Pinpoint the cell where the given text exists, returning its [X, Y] midpoint coordinate. 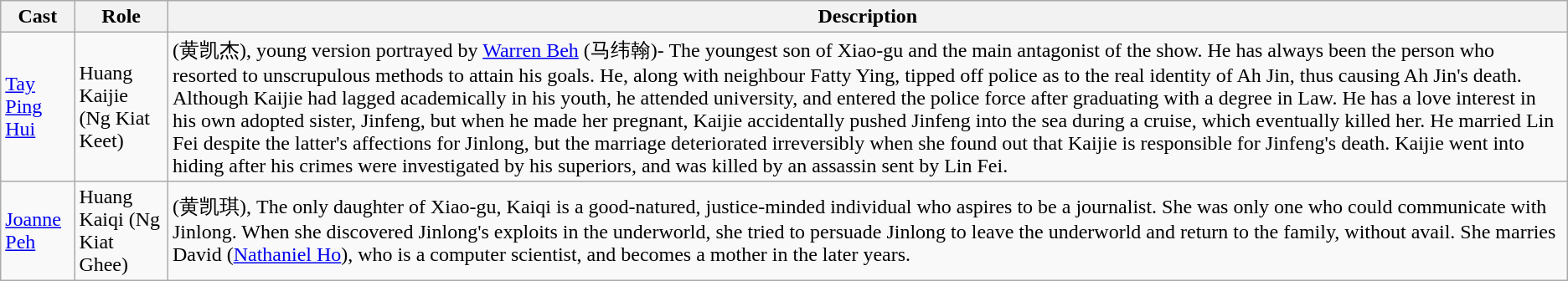
Description [868, 17]
Huang Kaiqi (Ng Kiat Ghee) [121, 231]
Cast [38, 17]
Joanne Peh [38, 231]
Tay Ping Hui [38, 107]
Role [121, 17]
Huang Kaijie (Ng Kiat Keet) [121, 107]
